Return [X, Y] of the center of cell containing provided text 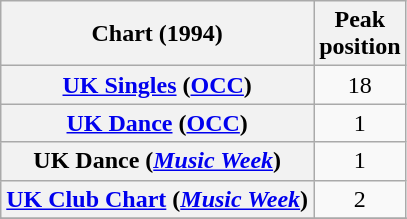
UK Singles (OCC) [158, 85]
Peakposition [360, 34]
18 [360, 85]
UK Dance (Music Week) [158, 161]
UK Club Chart (Music Week) [158, 199]
2 [360, 199]
Chart (1994) [158, 34]
UK Dance (OCC) [158, 123]
